Search for the cell housing the specified text and yield its (x, y) center coordinate. 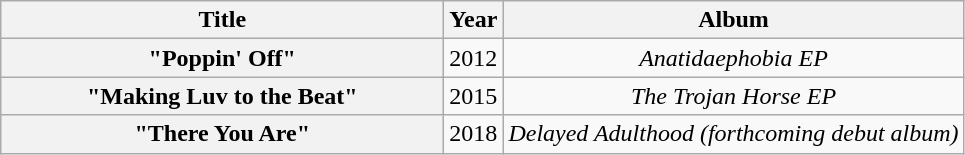
2015 (474, 96)
Anatidaephobia EP (734, 58)
"Poppin' Off" (222, 58)
The Trojan Horse EP (734, 96)
Album (734, 20)
Delayed Adulthood (forthcoming debut album) (734, 134)
Year (474, 20)
"Making Luv to the Beat" (222, 96)
2012 (474, 58)
"There You Are" (222, 134)
2018 (474, 134)
Title (222, 20)
